Find where the given text appears and provide that cell's center as [x, y] coordinate. 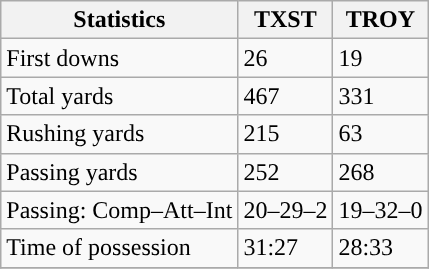
Passing yards [120, 172]
268 [380, 172]
TXST [286, 20]
31:27 [286, 248]
First downs [120, 58]
Statistics [120, 20]
467 [286, 96]
Passing: Comp–Att–Int [120, 210]
19 [380, 58]
20–29–2 [286, 210]
Total yards [120, 96]
26 [286, 58]
Rushing yards [120, 134]
215 [286, 134]
Time of possession [120, 248]
19–32–0 [380, 210]
28:33 [380, 248]
331 [380, 96]
252 [286, 172]
63 [380, 134]
TROY [380, 20]
